Search for the cell housing the specified text and yield its [x, y] center coordinate. 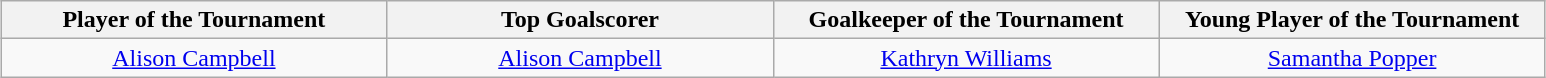
Player of the Tournament [194, 20]
Goalkeeper of the Tournament [966, 20]
Samantha Popper [1352, 58]
Top Goalscorer [580, 20]
Young Player of the Tournament [1352, 20]
Kathryn Williams [966, 58]
